Return the (X, Y) coordinate for the center point of the cell that contains the specified text.  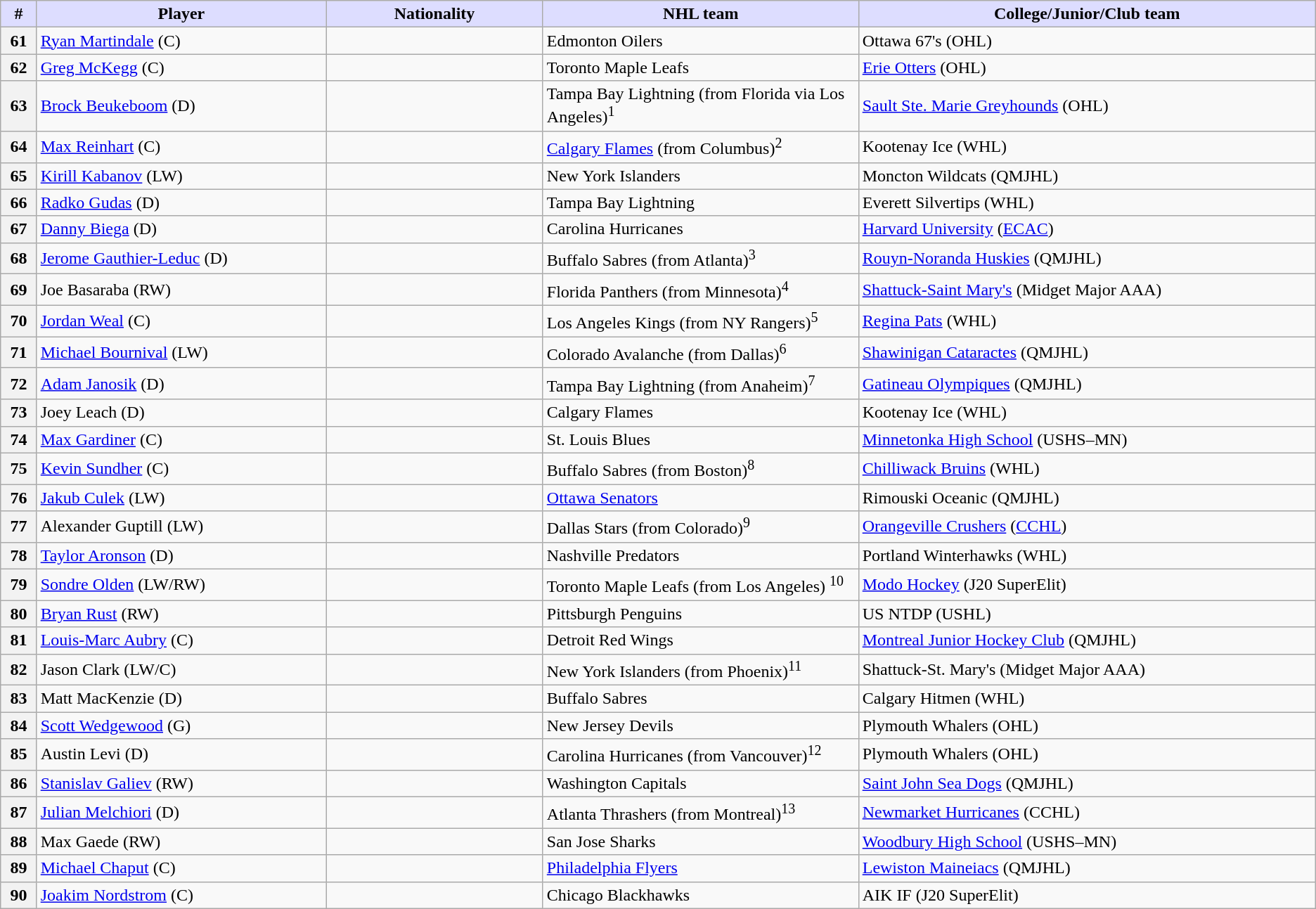
Lewiston Maineiacs (QMJHL) (1087, 868)
Kirill Kabanov (LW) (181, 176)
Montreal Junior Hockey Club (QMJHL) (1087, 640)
89 (18, 868)
Ottawa Senators (700, 498)
Los Angeles Kings (from NY Rangers)5 (700, 321)
Tampa Bay Lightning (from Florida via Los Angeles)1 (700, 106)
Pittsburgh Penguins (700, 614)
Brock Beukeboom (D) (181, 106)
Michael Bournival (LW) (181, 353)
87 (18, 813)
Philadelphia Flyers (700, 868)
Greg McKegg (C) (181, 67)
Orangeville Crushers (CCHL) (1087, 527)
Taylor Aronson (D) (181, 555)
73 (18, 413)
Michael Chaput (C) (181, 868)
Chilliwack Bruins (WHL) (1087, 468)
75 (18, 468)
64 (18, 146)
Carolina Hurricanes (from Vancouver)12 (700, 755)
72 (18, 384)
Erie Otters (OHL) (1087, 67)
Shawinigan Cataractes (QMJHL) (1087, 353)
College/Junior/Club team (1087, 14)
New York Islanders (from Phoenix)11 (700, 669)
Jordan Weal (C) (181, 321)
Chicago Blackhawks (700, 895)
Harvard University (ECAC) (1087, 229)
Florida Panthers (from Minnesota)4 (700, 290)
Joe Basaraba (RW) (181, 290)
Kevin Sundher (C) (181, 468)
Jason Clark (LW/C) (181, 669)
Regina Pats (WHL) (1087, 321)
Everett Silvertips (WHL) (1087, 202)
Buffalo Sabres (from Atlanta)3 (700, 259)
63 (18, 106)
Toronto Maple Leafs (700, 67)
83 (18, 699)
86 (18, 783)
88 (18, 842)
Buffalo Sabres (from Boston)8 (700, 468)
Tampa Bay Lightning (700, 202)
Joey Leach (D) (181, 413)
Jerome Gauthier-Leduc (D) (181, 259)
Bryan Rust (RW) (181, 614)
Alexander Guptill (LW) (181, 527)
77 (18, 527)
Rimouski Oceanic (QMJHL) (1087, 498)
81 (18, 640)
78 (18, 555)
Matt MacKenzie (D) (181, 699)
Max Gaede (RW) (181, 842)
Radko Gudas (D) (181, 202)
Scott Wedgewood (G) (181, 726)
Buffalo Sabres (700, 699)
Calgary Hitmen (WHL) (1087, 699)
Portland Winterhawks (WHL) (1087, 555)
68 (18, 259)
Stanislav Galiev (RW) (181, 783)
80 (18, 614)
Shattuck-Saint Mary's (Midget Major AAA) (1087, 290)
Gatineau Olympiques (QMJHL) (1087, 384)
67 (18, 229)
Edmonton Oilers (700, 41)
Woodbury High School (USHS–MN) (1087, 842)
79 (18, 585)
Washington Capitals (700, 783)
NHL team (700, 14)
Detroit Red Wings (700, 640)
66 (18, 202)
New Jersey Devils (700, 726)
St. Louis Blues (700, 439)
Carolina Hurricanes (700, 229)
Atlanta Thrashers (from Montreal)13 (700, 813)
84 (18, 726)
Joakim Nordstrom (C) (181, 895)
82 (18, 669)
Newmarket Hurricanes (CCHL) (1087, 813)
Adam Janosik (D) (181, 384)
Toronto Maple Leafs (from Los Angeles) 10 (700, 585)
Shattuck-St. Mary's (Midget Major AAA) (1087, 669)
Louis-Marc Aubry (C) (181, 640)
Colorado Avalanche (from Dallas)6 (700, 353)
74 (18, 439)
Danny Biega (D) (181, 229)
Modo Hockey (J20 SuperElit) (1087, 585)
Rouyn-Noranda Huskies (QMJHL) (1087, 259)
Austin Levi (D) (181, 755)
Calgary Flames (from Columbus)2 (700, 146)
Ryan Martindale (C) (181, 41)
61 (18, 41)
US NTDP (USHL) (1087, 614)
85 (18, 755)
# (18, 14)
76 (18, 498)
Julian Melchiori (D) (181, 813)
Nationality (434, 14)
71 (18, 353)
69 (18, 290)
Max Gardiner (C) (181, 439)
Jakub Culek (LW) (181, 498)
65 (18, 176)
Sault Ste. Marie Greyhounds (OHL) (1087, 106)
AIK IF (J20 SuperElit) (1087, 895)
Player (181, 14)
Sondre Olden (LW/RW) (181, 585)
San Jose Sharks (700, 842)
Minnetonka High School (USHS–MN) (1087, 439)
62 (18, 67)
Moncton Wildcats (QMJHL) (1087, 176)
Max Reinhart (C) (181, 146)
Calgary Flames (700, 413)
Ottawa 67's (OHL) (1087, 41)
Saint John Sea Dogs (QMJHL) (1087, 783)
Tampa Bay Lightning (from Anaheim)7 (700, 384)
New York Islanders (700, 176)
Nashville Predators (700, 555)
70 (18, 321)
Dallas Stars (from Colorado)9 (700, 527)
90 (18, 895)
